Find where the given text appears and provide that cell's center as (X, Y) coordinate. 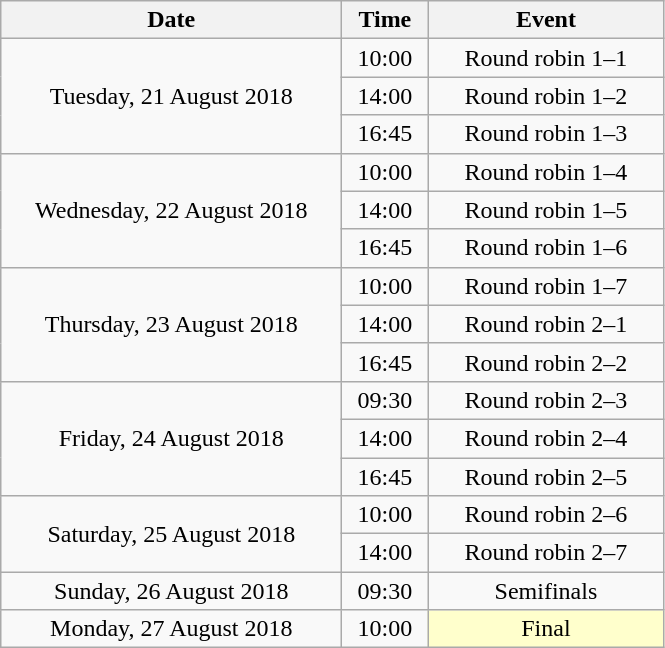
Round robin 1–6 (546, 248)
Wednesday, 22 August 2018 (172, 210)
Thursday, 23 August 2018 (172, 324)
Round robin 1–7 (546, 286)
Round robin 2–4 (546, 438)
Round robin 2–7 (546, 553)
Saturday, 25 August 2018 (172, 534)
Event (546, 20)
Round robin 1–3 (546, 134)
Round robin 1–1 (546, 58)
Round robin 2–1 (546, 324)
Round robin 2–2 (546, 362)
Time (385, 20)
Round robin 1–4 (546, 172)
Round robin 2–6 (546, 515)
Date (172, 20)
Round robin 1–2 (546, 96)
Sunday, 26 August 2018 (172, 591)
Friday, 24 August 2018 (172, 438)
Round robin 1–5 (546, 210)
Monday, 27 August 2018 (172, 629)
Round robin 2–3 (546, 400)
Tuesday, 21 August 2018 (172, 96)
Round robin 2–5 (546, 477)
Final (546, 629)
Semifinals (546, 591)
